Determine the (X, Y) coordinate at the center of the cell enclosing the given text.  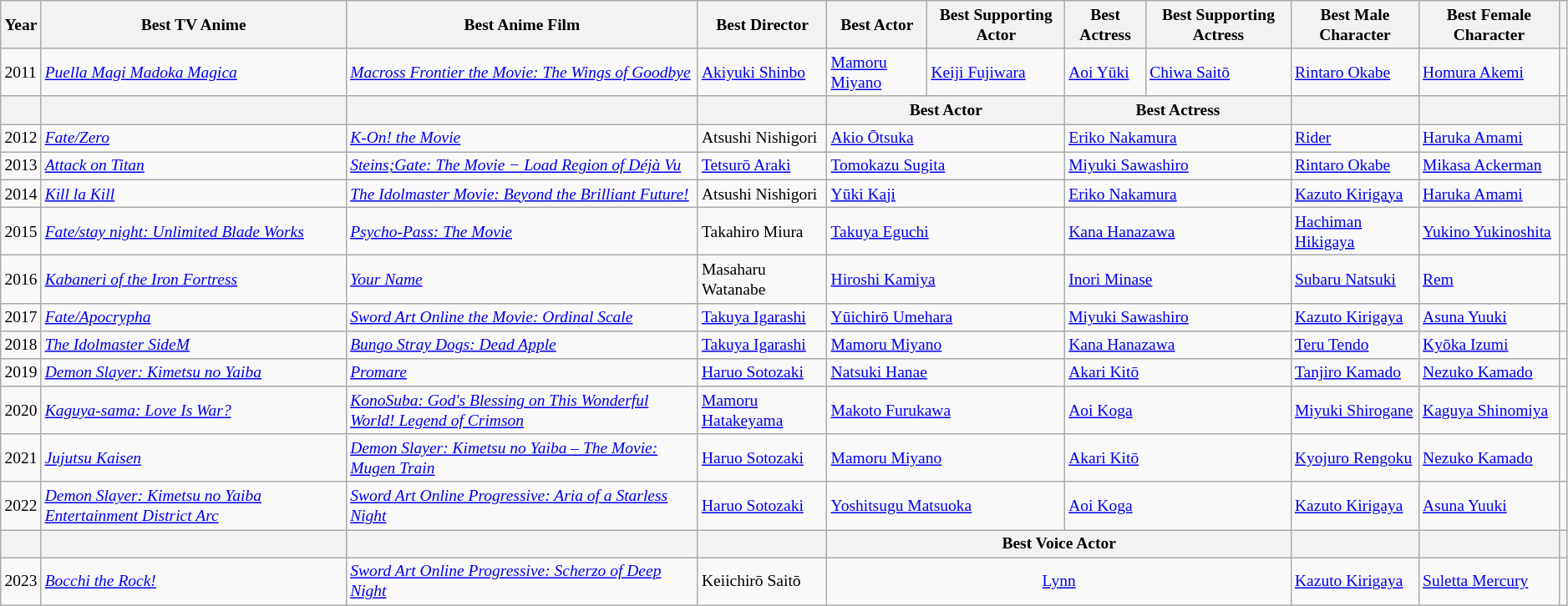
Kabaneri of the Iron Fortress (194, 279)
Year (21, 25)
Best TV Anime (194, 25)
Chiwa Saitō (1219, 72)
The Idolmaster Movie: Beyond the Brilliant Future! (521, 194)
Demon Slayer: Kimetsu no Yaiba Entertainment District Arc (194, 506)
Aoi Yūki (1106, 72)
Hiroshi Kamiya (946, 279)
Akio Ōtsuka (946, 139)
K-On! the Movie (521, 139)
2016 (21, 279)
Natsuki Hanae (946, 372)
Best Supporting Actor (996, 25)
2018 (21, 344)
2011 (21, 72)
Tomokazu Sugita (946, 165)
Best Supporting Actress (1219, 25)
Kill la Kill (194, 194)
Fate/Zero (194, 139)
Yūki Kaji (946, 194)
Makoto Furukawa (946, 411)
Suletta Mercury (1489, 581)
Best Voice Actor (1059, 544)
Steins;Gate: The Movie − Load Region of Déjà Vu (521, 165)
Demon Slayer: Kimetsu no Yaiba – The Movie: Mugen Train (521, 457)
Miyuki Shirogane (1355, 411)
2017 (21, 317)
Psycho-Pass: The Movie (521, 230)
2022 (21, 506)
KonoSuba: God's Blessing on This Wonderful World! Legend of Crimson (521, 411)
Yukino Yukinoshita (1489, 230)
2012 (21, 139)
Kaguya Shinomiya (1489, 411)
2021 (21, 457)
Tanjiro Kamado (1355, 372)
Mikasa Ackerman (1489, 165)
Takuya Eguchi (946, 230)
2015 (21, 230)
Masaharu Watanabe (762, 279)
Fate/Apocrypha (194, 317)
Teru Tendo (1355, 344)
Sword Art Online the Movie: Ordinal Scale (521, 317)
Demon Slayer: Kimetsu no Yaiba (194, 372)
Sword Art Online Progressive: Aria of a Starless Night (521, 506)
2020 (21, 411)
Best Anime Film (521, 25)
Takahiro Miura (762, 230)
Hachiman Hikigaya (1355, 230)
2019 (21, 372)
Puella Magi Madoka Magica (194, 72)
Yūichirō Umehara (946, 317)
Mamoru Hatakeyama (762, 411)
2023 (21, 581)
2013 (21, 165)
Tetsurō Araki (762, 165)
Promare (521, 372)
Akiyuki Shinbo (762, 72)
Attack on Titan (194, 165)
Your Name (521, 279)
Rem (1489, 279)
Subaru Natsuki (1355, 279)
Rider (1355, 139)
Keiichirō Saitō (762, 581)
Keiji Fujiwara (996, 72)
The Idolmaster SideM (194, 344)
Inori Minase (1178, 279)
Macross Frontier the Movie: The Wings of Goodbye (521, 72)
Kaguya-sama: Love Is War? (194, 411)
Kyōka Izumi (1489, 344)
2014 (21, 194)
Best Director (762, 25)
Kyojuro Rengoku (1355, 457)
Lynn (1059, 581)
Best Male Character (1355, 25)
Yoshitsugu Matsuoka (946, 506)
Homura Akemi (1489, 72)
Jujutsu Kaisen (194, 457)
Bungo Stray Dogs: Dead Apple (521, 344)
Fate/stay night: Unlimited Blade Works (194, 230)
Sword Art Online Progressive: Scherzo of Deep Night (521, 581)
Bocchi the Rock! (194, 581)
Best Female Character (1489, 25)
